Capture the cell that displays the provided text and extract its (x, y) central coordinate. 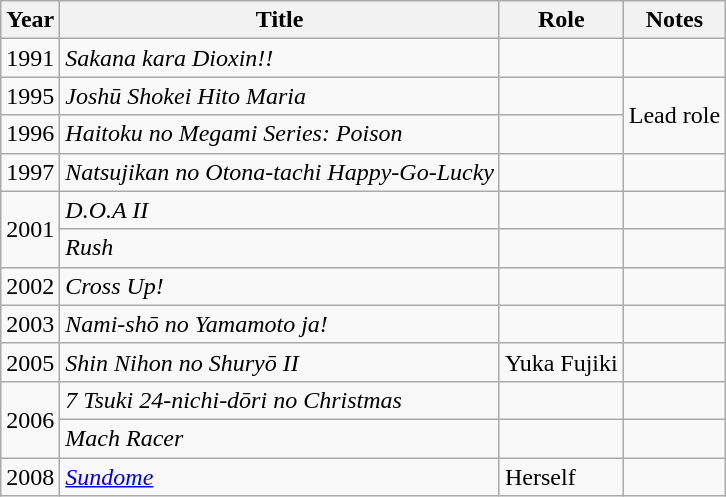
Yuka Fujiki (561, 362)
1991 (30, 58)
1997 (30, 172)
Notes (674, 20)
2003 (30, 324)
Herself (561, 477)
2002 (30, 286)
Shin Nihon no Shuryō II (280, 362)
2008 (30, 477)
Nami-shō no Yamamoto ja! (280, 324)
Joshū Shokei Hito Maria (280, 96)
Title (280, 20)
2006 (30, 419)
Sakana kara Dioxin!! (280, 58)
D.O.A II (280, 210)
2001 (30, 229)
Mach Racer (280, 438)
Year (30, 20)
Sundome (280, 477)
Role (561, 20)
7 Tsuki 24-nichi-dōri no Christmas (280, 400)
Rush (280, 248)
Lead role (674, 115)
1996 (30, 134)
Natsujikan no Otona-tachi Happy-Go-Lucky (280, 172)
1995 (30, 96)
2005 (30, 362)
Cross Up! (280, 286)
Haitoku no Megami Series: Poison (280, 134)
